Find where the given text appears and provide that cell's center as [x, y] coordinate. 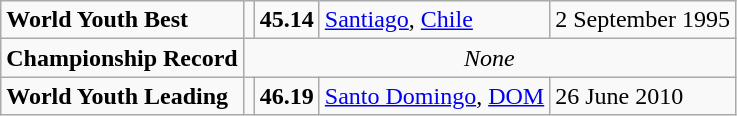
Championship Record [122, 58]
2 September 1995 [643, 20]
46.19 [286, 96]
Santiago, Chile [434, 20]
26 June 2010 [643, 96]
45.14 [286, 20]
None [489, 58]
World Youth Leading [122, 96]
World Youth Best [122, 20]
Santo Domingo, DOM [434, 96]
